Search for the cell housing the specified text and yield its (x, y) center coordinate. 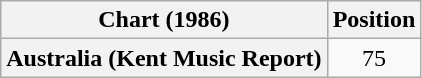
Position (374, 20)
Chart (1986) (164, 20)
75 (374, 58)
Australia (Kent Music Report) (164, 58)
